Identify which cell holds the provided text, then report its [x, y] central coordinate. 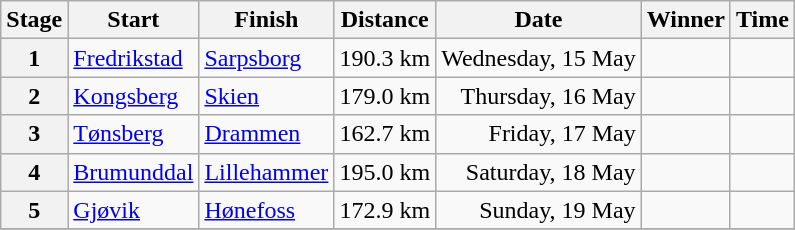
1 [34, 58]
Wednesday, 15 May [539, 58]
Date [539, 20]
179.0 km [385, 96]
Start [134, 20]
5 [34, 210]
Finish [266, 20]
Tønsberg [134, 134]
Gjøvik [134, 210]
195.0 km [385, 172]
Brumunddal [134, 172]
Sarpsborg [266, 58]
Kongsberg [134, 96]
Lillehammer [266, 172]
Fredrikstad [134, 58]
Saturday, 18 May [539, 172]
Hønefoss [266, 210]
Sunday, 19 May [539, 210]
2 [34, 96]
Winner [686, 20]
172.9 km [385, 210]
Distance [385, 20]
Skien [266, 96]
3 [34, 134]
162.7 km [385, 134]
190.3 km [385, 58]
Thursday, 16 May [539, 96]
Drammen [266, 134]
Stage [34, 20]
Time [762, 20]
Friday, 17 May [539, 134]
4 [34, 172]
